Detect which cell encompasses the target text, then output its (x, y) center coordinate. 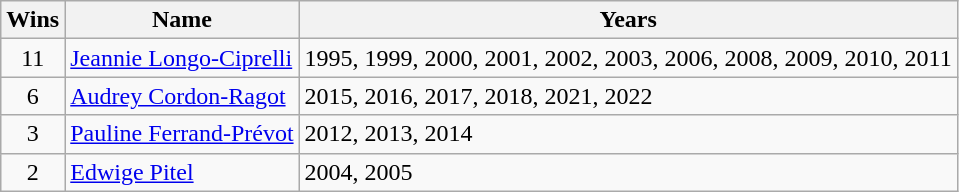
Audrey Cordon-Ragot (182, 96)
Name (182, 20)
6 (33, 96)
Pauline Ferrand-Prévot (182, 134)
3 (33, 134)
1995, 1999, 2000, 2001, 2002, 2003, 2006, 2008, 2009, 2010, 2011 (628, 58)
Jeannie Longo-Ciprelli (182, 58)
2012, 2013, 2014 (628, 134)
2004, 2005 (628, 172)
11 (33, 58)
2 (33, 172)
Wins (33, 20)
Edwige Pitel (182, 172)
2015, 2016, 2017, 2018, 2021, 2022 (628, 96)
Years (628, 20)
